Identify which cell holds the provided text, then report its (X, Y) central coordinate. 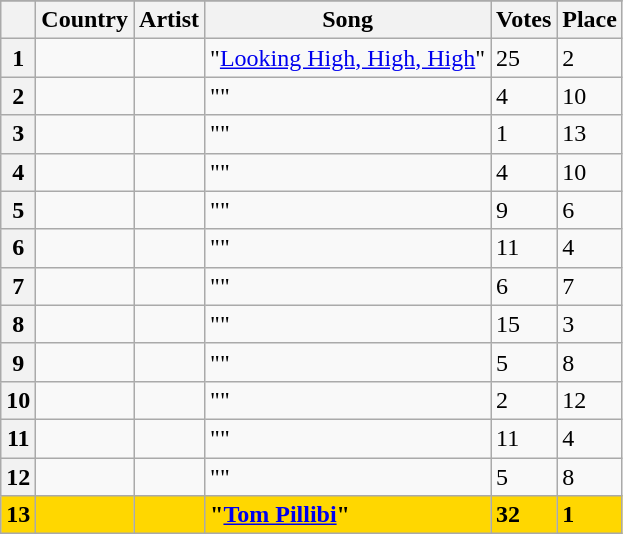
32 (524, 515)
Artist (170, 20)
15 (524, 324)
Country (85, 20)
25 (524, 58)
"Tom Pillibi" (348, 515)
Song (348, 20)
Votes (524, 20)
"Looking High, High, High" (348, 58)
Place (590, 20)
